Pinpoint the cell where the given text exists, returning its (x, y) midpoint coordinate. 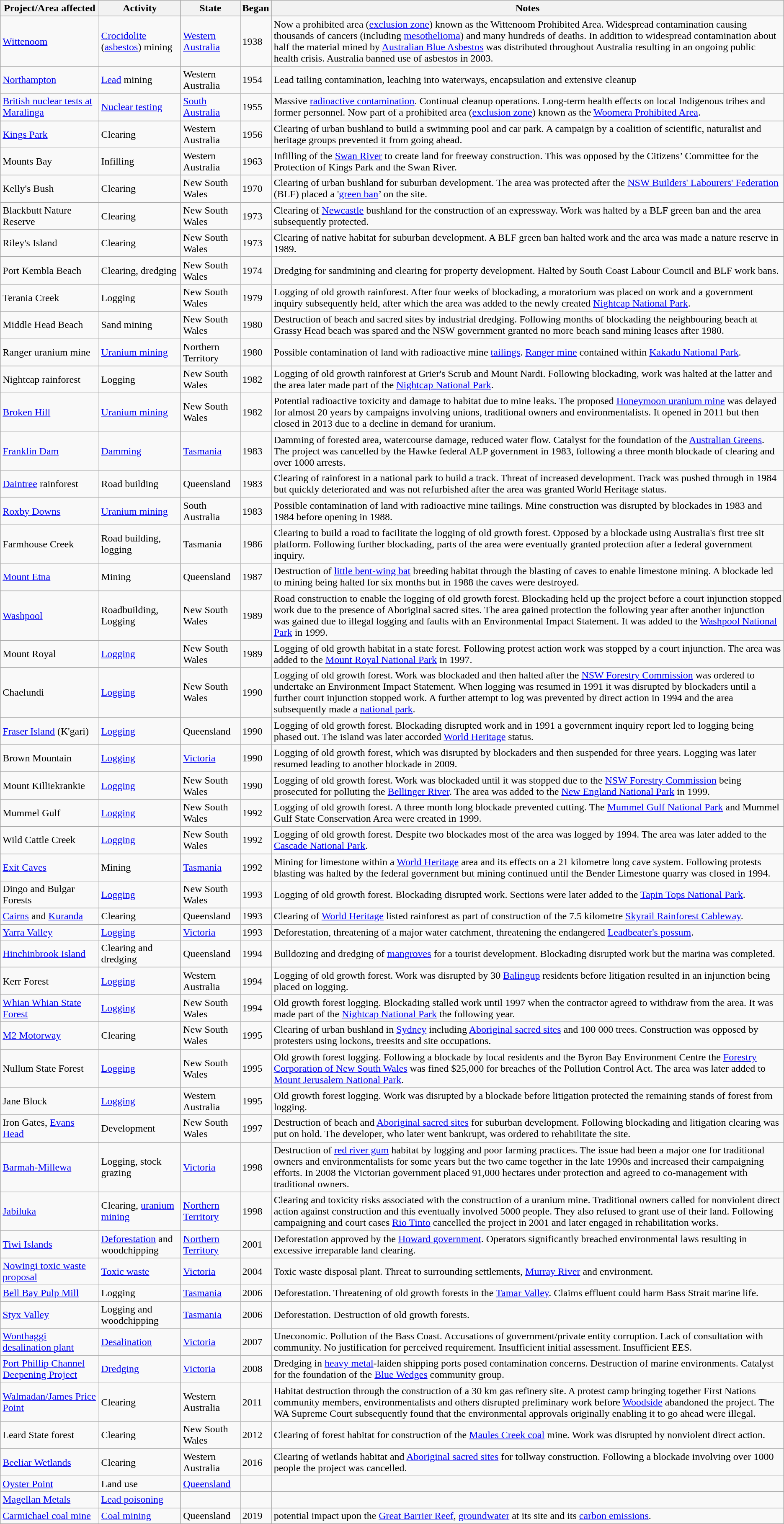
Clearing of Newcastle bushland for the construction of an expressway. Work was halted by a BLF green ban and the area subsequently protected. (528, 216)
Jane Block (49, 1101)
Beeliar Wetlands (49, 1462)
Mummel Gulf (49, 812)
Mount Royal (49, 654)
Land use (140, 1484)
Jabiluka (49, 1211)
Hinchinbrook Island (49, 954)
1955 (255, 107)
Roxby Downs (49, 511)
Logging of old growth forest. Despite two blockades most of the area was logged by 1994. The area was later added to the Cascade National Park. (528, 840)
Road building (140, 484)
Chaelundi (49, 693)
Nowingi toxic waste proposal (49, 1271)
potential impact upon the Great Barrier Reef, groundwater at its site and its carbon emissions. (528, 1516)
M2 Motorway (49, 1035)
Brown Mountain (49, 758)
Sand mining (140, 325)
Leard State forest (49, 1435)
British nuclear tests at Maralinga (49, 107)
Northampton (49, 80)
1997 (255, 1128)
Toxic waste (140, 1271)
Dredging for sandmining and clearing for property development. Halted by South Coast Labour Council and BLF work bans. (528, 271)
1956 (255, 134)
Clearing of World Heritage listed rainforest as part of construction of the 7.5 kilometre Skyrail Rainforest Cableway. (528, 916)
2008 (255, 1369)
2012 (255, 1435)
1938 (255, 41)
Franklin Dam (49, 451)
Oyster Point (49, 1484)
Port Phillip Channel Deepening Project (49, 1369)
Road building, logging (140, 544)
Clearing, uranium mining (140, 1211)
Tiwi Islands (49, 1244)
1979 (255, 297)
Cairns and Kuranda (49, 916)
Began (255, 8)
Kings Park (49, 134)
Development (140, 1128)
Farmhouse Creek (49, 544)
Clearing of native habitat for suburban development. A BLF green ban halted work and the area was made a nature reserve in 1989. (528, 243)
Logging and woodchipping (140, 1314)
Project/Area affected (49, 8)
1954 (255, 80)
Ranger uranium mine (49, 352)
1963 (255, 162)
2011 (255, 1402)
Washpool (49, 616)
Mount Killiekrankie (49, 786)
Possible contamination of land with radioactive mine tailings. Mine construction was disrupted by blockades in 1983 and 1984 before opening in 1988. (528, 511)
Bell Bay Pulp Mill (49, 1293)
Daintree rainforest (49, 484)
Lead mining (140, 80)
Kelly's Bush (49, 188)
Whian Whian State Forest (49, 1008)
Toxic waste disposal plant. Threat to surrounding settlements, Murray River and environment. (528, 1271)
Deforestation. Destruction of old growth forests. (528, 1314)
Nightcap rainforest (49, 379)
Old growth forest logging. Work was disrupted by a blockade before litigation protected the remaining stands of forest from logging. (528, 1101)
Kerr Forest (49, 981)
Mount Etna (49, 577)
Coal mining (140, 1516)
Desalination (140, 1342)
Activity (140, 8)
Dingo and Bulgar Forests (49, 895)
Deforestation and woodchipping (140, 1244)
Carmichael coal mine (49, 1516)
Nuclear testing (140, 107)
Magellan Metals (49, 1500)
2007 (255, 1342)
Mounts Bay (49, 162)
Broken Hill (49, 413)
Exit Caves (49, 867)
Clearing of forest habitat for construction of the Maules Creek coal mine. Work was disrupted by nonviolent direct action. (528, 1435)
1970 (255, 188)
Walmadan/James Price Point (49, 1402)
Terania Creek (49, 297)
Possible contamination of land with radioactive mine tailings. Ranger mine contained within Kakadu National Park. (528, 352)
Lead poisoning (140, 1500)
Yarra Valley (49, 932)
2004 (255, 1271)
2016 (255, 1462)
Iron Gates, Evans Head (49, 1128)
Clearing, dredging (140, 271)
Blackbutt Nature Reserve (49, 216)
Barmah-Millewa (49, 1167)
Wild Cattle Creek (49, 840)
Middle Head Beach (49, 325)
Deforestation. Threatening of old growth forests in the Tamar Valley. Claims effluent could harm Bass Strait marine life. (528, 1293)
1987 (255, 577)
Notes (528, 8)
Logging of old growth forest. Blockading disrupted work. Sections were later added to the Tapin Tops National Park. (528, 895)
Riley's Island (49, 243)
1986 (255, 544)
Damming (140, 451)
State (210, 8)
Dredging (140, 1369)
Port Kembla Beach (49, 271)
Wonthaggi desalination plant (49, 1342)
Logging, stock grazing (140, 1167)
Infilling (140, 162)
Fraser Island (K'gari) (49, 731)
Bulldozing and dredging of mangroves for a tourist development. Blockading disrupted work but the marina was completed. (528, 954)
Logging of old growth forest. Work was disrupted by 30 Balingup residents before litigation resulted in an injunction being placed on logging. (528, 981)
Roadbuilding, Logging (140, 616)
2001 (255, 1244)
Wittenoom (49, 41)
Nullum State Forest (49, 1068)
2019 (255, 1516)
Clearing and dredging (140, 954)
Deforestation, threatening of a major water catchment, threatening the endangered Leadbeater's possum. (528, 932)
Lead tailing contamination, leaching into waterways, encapsulation and extensive cleanup (528, 80)
Styx Valley (49, 1314)
1974 (255, 271)
Crocidolite (asbestos) mining (140, 41)
